Extract the [X, Y] coordinate from the center of the cell holding the provided text.  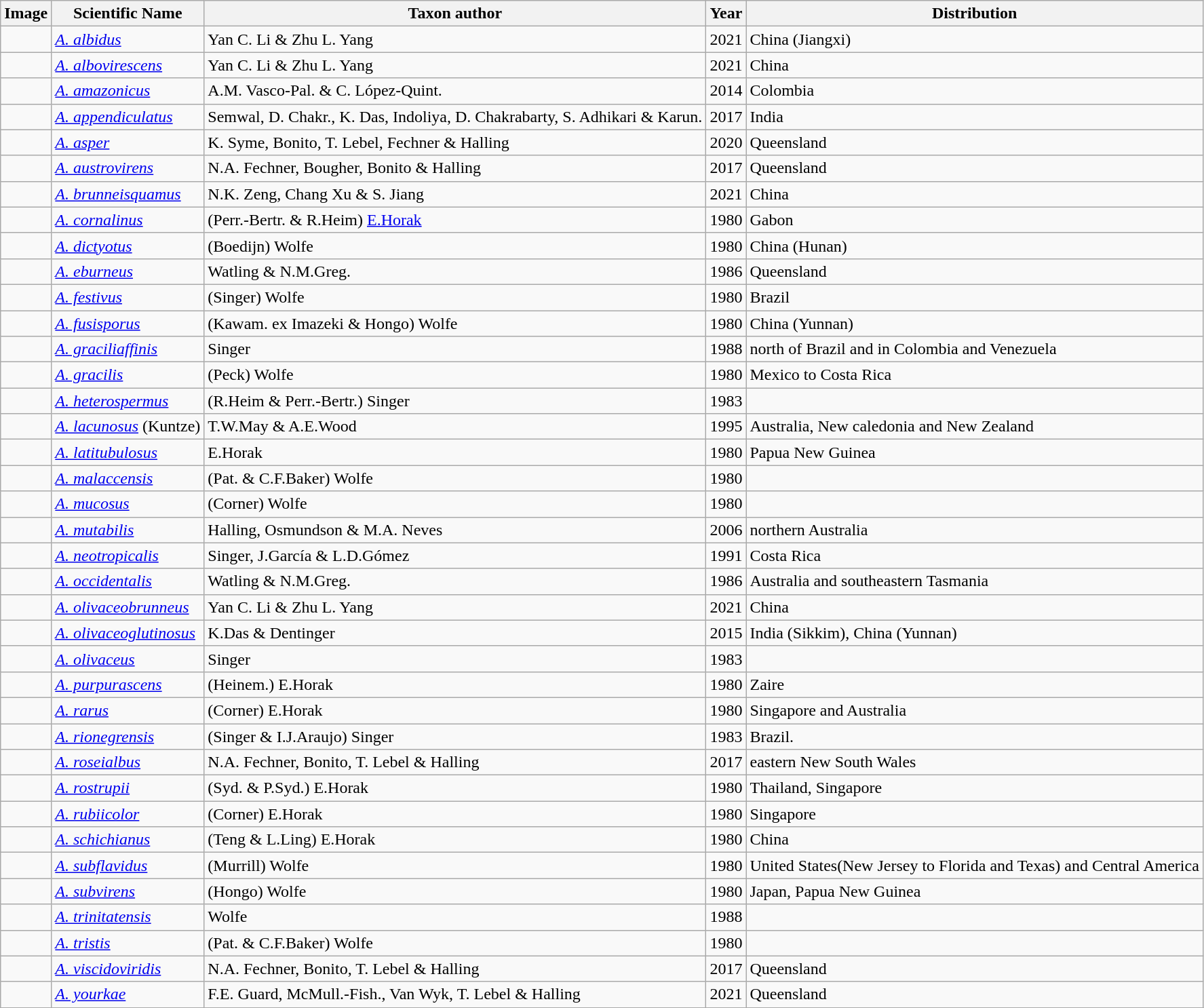
K. Syme, Bonito, T. Lebel, Fechner & Halling [455, 142]
northern Australia [974, 530]
A. trinitatensis [128, 917]
Singapore [974, 814]
A. lacunosus (Kuntze) [128, 427]
Singapore and Australia [974, 710]
A. rarus [128, 710]
eastern New South Wales [974, 762]
Semwal, D. Chakr., K. Das, Indoliya, D. Chakrabarty, S. Adhikari & Karun. [455, 117]
China (Yunnan) [974, 324]
A. mucosus [128, 504]
Scientific Name [128, 14]
A. olivaceoglutinosus [128, 633]
A. roseialbus [128, 762]
(Boedijn) Wolfe [455, 246]
1991 [726, 556]
China (Hunan) [974, 246]
1995 [726, 427]
K.Das & Dentinger [455, 633]
A. neotropicalis [128, 556]
Image [26, 14]
Gabon [974, 220]
N.K. Zeng, Chang Xu & S. Jiang [455, 194]
(Singer) Wolfe [455, 297]
A. heterospermus [128, 401]
A. amazonicus [128, 91]
2014 [726, 91]
Zaire [974, 684]
(Peck) Wolfe [455, 375]
A. albidus [128, 39]
A. latitubulosus [128, 452]
A. gracilis [128, 375]
(R.Heim & Perr.-Bertr.) Singer [455, 401]
China (Jiangxi) [974, 39]
A. tristis [128, 943]
(Corner) Wolfe [455, 504]
Australia, New caledonia and New Zealand [974, 427]
A. albovirescens [128, 65]
Australia and southeastern Tasmania [974, 581]
Wolfe [455, 917]
A. subvirens [128, 891]
Papua New Guinea [974, 452]
A. brunneisquamus [128, 194]
E.Horak [455, 452]
2006 [726, 530]
Singer, J.García & L.D.Gómez [455, 556]
A. eburneus [128, 271]
Japan, Papua New Guinea [974, 891]
A. subflavidus [128, 866]
A. festivus [128, 297]
A. austrovirens [128, 168]
India (Sikkim), China (Yunnan) [974, 633]
A. rostrupii [128, 788]
A. appendiculatus [128, 117]
A. mutabilis [128, 530]
A. olivaceus [128, 659]
Thailand, Singapore [974, 788]
(Hongo) Wolfe [455, 891]
(Syd. & P.Syd.) E.Horak [455, 788]
2020 [726, 142]
N.A. Fechner, Bougher, Bonito & Halling [455, 168]
A. cornalinus [128, 220]
India [974, 117]
T.W.May & A.E.Wood [455, 427]
A. purpurascens [128, 684]
Halling, Osmundson & M.A. Neves [455, 530]
A. schichianus [128, 840]
(Perr.-Bertr. & R.Heim) E.Horak [455, 220]
Colombia [974, 91]
Mexico to Costa Rica [974, 375]
(Kawam. ex Imazeki & Hongo) Wolfe [455, 324]
Brazil. [974, 736]
A. rubiicolor [128, 814]
A. dictyotus [128, 246]
A. viscidoviridis [128, 969]
A. rionegrensis [128, 736]
A. asper [128, 142]
(Teng & L.Ling) E.Horak [455, 840]
(Heinem.) E.Horak [455, 684]
F.E. Guard, McMull.-Fish., Van Wyk, T. Lebel & Halling [455, 994]
A. fusisporus [128, 324]
Taxon author [455, 14]
Brazil [974, 297]
A. yourkae [128, 994]
north of Brazil and in Colombia and Venezuela [974, 349]
(Murrill) Wolfe [455, 866]
(Singer & I.J.Araujo) Singer [455, 736]
A. malaccensis [128, 478]
A. graciliaffinis [128, 349]
A. olivaceobrunneus [128, 607]
Distribution [974, 14]
United States(New Jersey to Florida and Texas) and Central America [974, 866]
Year [726, 14]
A.M. Vasco-Pal. & C. López-Quint. [455, 91]
A. occidentalis [128, 581]
Costa Rica [974, 556]
2015 [726, 633]
